Find where the given text appears and provide that cell's center as (X, Y) coordinate. 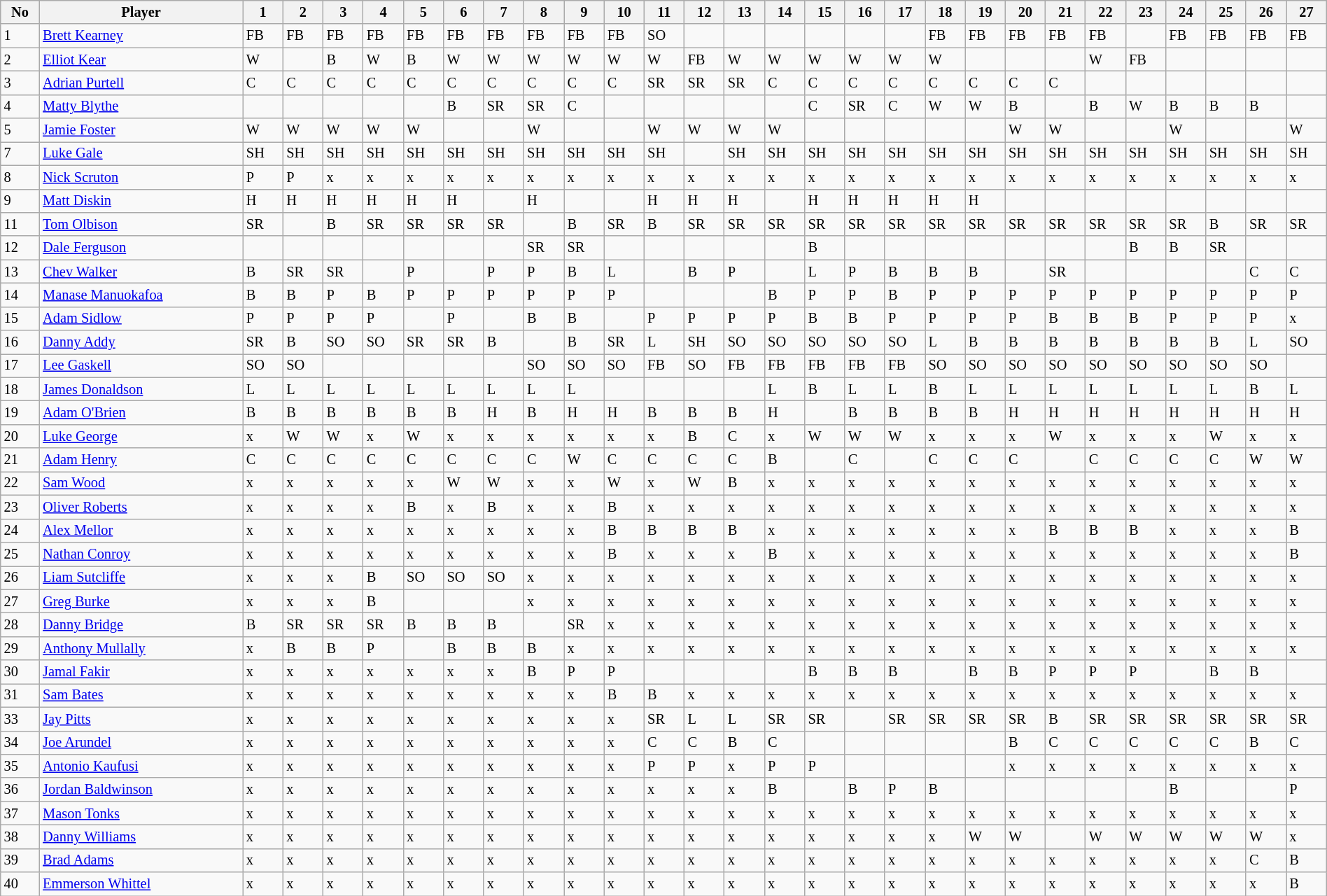
Manase Manuokafoa (141, 295)
33 (20, 719)
Oliver Roberts (141, 507)
Danny Bridge (141, 624)
Jamal Fakir (141, 672)
Liam Sutcliffe (141, 577)
35 (20, 766)
Adam Sidlow (141, 318)
Adam O'Brien (141, 412)
Jordan Baldwinson (141, 790)
Danny Williams (141, 836)
Antonio Kaufusi (141, 766)
Chev Walker (141, 272)
Lee Gaskell (141, 365)
39 (20, 860)
Matt Diskin (141, 201)
Luke Gale (141, 153)
38 (20, 836)
James Donaldson (141, 389)
Alex Mellor (141, 531)
40 (20, 884)
Joe Arundel (141, 743)
Sam Wood (141, 483)
Emmerson Whittel (141, 884)
10 (624, 12)
Nathan Conroy (141, 554)
Brett Kearney (141, 36)
Mason Tonks (141, 813)
29 (20, 648)
Brad Adams (141, 860)
30 (20, 672)
Tom Olbison (141, 224)
No (20, 12)
Anthony Mullally (141, 648)
28 (20, 624)
Player (141, 12)
Dale Ferguson (141, 248)
Matty Blythe (141, 106)
Jamie Foster (141, 130)
Adrian Purtell (141, 83)
Jay Pitts (141, 719)
6 (463, 12)
Danny Addy (141, 342)
Luke George (141, 436)
Greg Burke (141, 601)
36 (20, 790)
31 (20, 695)
Elliot Kear (141, 59)
37 (20, 813)
34 (20, 743)
Adam Henry (141, 460)
Sam Bates (141, 695)
Nick Scruton (141, 177)
